For the text-containing cell, return its midpoint in [x, y] coordinate format. 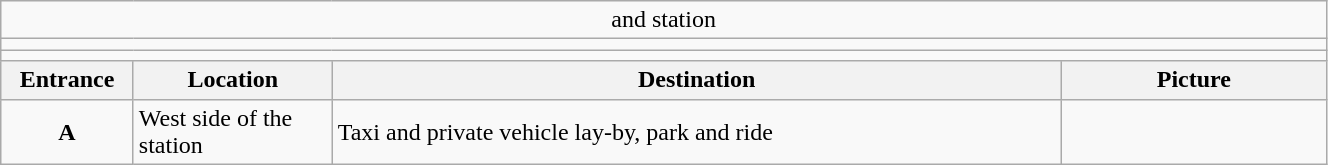
Picture [1194, 80]
Destination [696, 80]
Entrance [68, 80]
Location [232, 80]
and station [664, 20]
A [68, 132]
West side of the station [232, 132]
Taxi and private vehicle lay-by, park and ride [696, 132]
